Detect which cell encompasses the target text, then output its [x, y] center coordinate. 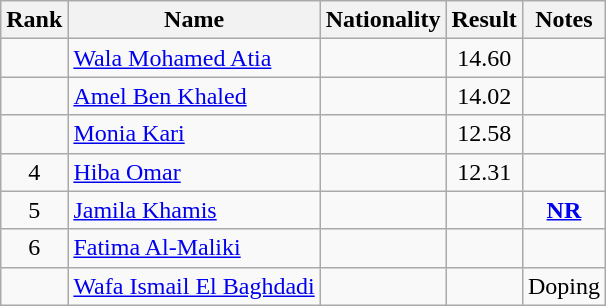
Fatima Al-Maliki [194, 248]
Wala Mohamed Atia [194, 58]
12.31 [484, 172]
Amel Ben Khaled [194, 96]
NR [564, 210]
Nationality [383, 20]
Hiba Omar [194, 172]
Rank [34, 20]
Name [194, 20]
4 [34, 172]
12.58 [484, 134]
Doping [564, 286]
Wafa Ismail El Baghdadi [194, 286]
Monia Kari [194, 134]
6 [34, 248]
Notes [564, 20]
14.02 [484, 96]
5 [34, 210]
Result [484, 20]
14.60 [484, 58]
Jamila Khamis [194, 210]
